Pinpoint the cell where the given text exists, returning its [X, Y] midpoint coordinate. 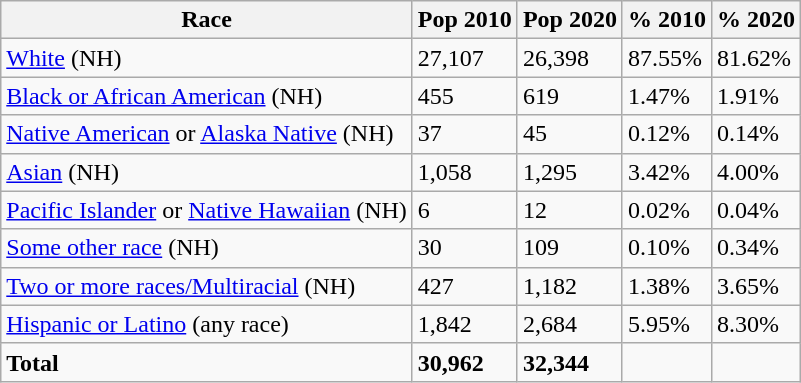
Two or more races/Multiracial (NH) [207, 286]
87.55% [666, 58]
1.91% [756, 96]
1.38% [666, 286]
0.14% [756, 134]
27,107 [464, 58]
1,058 [464, 172]
Race [207, 20]
37 [464, 134]
81.62% [756, 58]
0.02% [666, 210]
30 [464, 248]
Pacific Islander or Native Hawaiian (NH) [207, 210]
Asian (NH) [207, 172]
427 [464, 286]
26,398 [570, 58]
Black or African American (NH) [207, 96]
4.00% [756, 172]
109 [570, 248]
1.47% [666, 96]
12 [570, 210]
0.04% [756, 210]
30,962 [464, 362]
5.95% [666, 324]
1,842 [464, 324]
45 [570, 134]
0.12% [666, 134]
Pop 2020 [570, 20]
3.42% [666, 172]
0.34% [756, 248]
2,684 [570, 324]
8.30% [756, 324]
619 [570, 96]
Total [207, 362]
6 [464, 210]
455 [464, 96]
White (NH) [207, 58]
0.10% [666, 248]
3.65% [756, 286]
% 2020 [756, 20]
Pop 2010 [464, 20]
1,295 [570, 172]
Some other race (NH) [207, 248]
32,344 [570, 362]
% 2010 [666, 20]
1,182 [570, 286]
Hispanic or Latino (any race) [207, 324]
Native American or Alaska Native (NH) [207, 134]
